Identify which cell holds the provided text, then report its [X, Y] central coordinate. 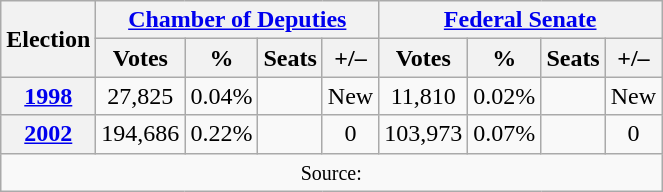
Federal Senate [520, 20]
103,973 [424, 134]
27,825 [140, 96]
0.04% [222, 96]
Chamber of Deputies [238, 20]
0.22% [222, 134]
194,686 [140, 134]
Source: [332, 172]
Election [48, 39]
2002 [48, 134]
0.02% [504, 96]
1998 [48, 96]
11,810 [424, 96]
0.07% [504, 134]
